Identify which cell holds the provided text, then report its (x, y) central coordinate. 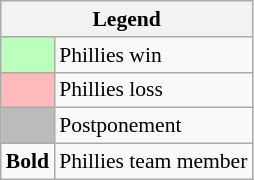
Bold (28, 162)
Phillies win (153, 55)
Postponement (153, 126)
Phillies team member (153, 162)
Phillies loss (153, 90)
Legend (127, 19)
